Scan for the cell matching the given text and deliver its [x, y] coordinate at center. 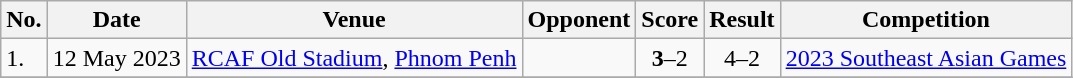
4–2 [742, 58]
Date [116, 20]
2023 Southeast Asian Games [926, 58]
1. [24, 58]
Competition [926, 20]
Opponent [579, 20]
Venue [354, 20]
3–2 [670, 58]
Result [742, 20]
RCAF Old Stadium, Phnom Penh [354, 58]
Score [670, 20]
12 May 2023 [116, 58]
No. [24, 20]
